Determine the (x, y) coordinate at the center of the cell enclosing the given text.  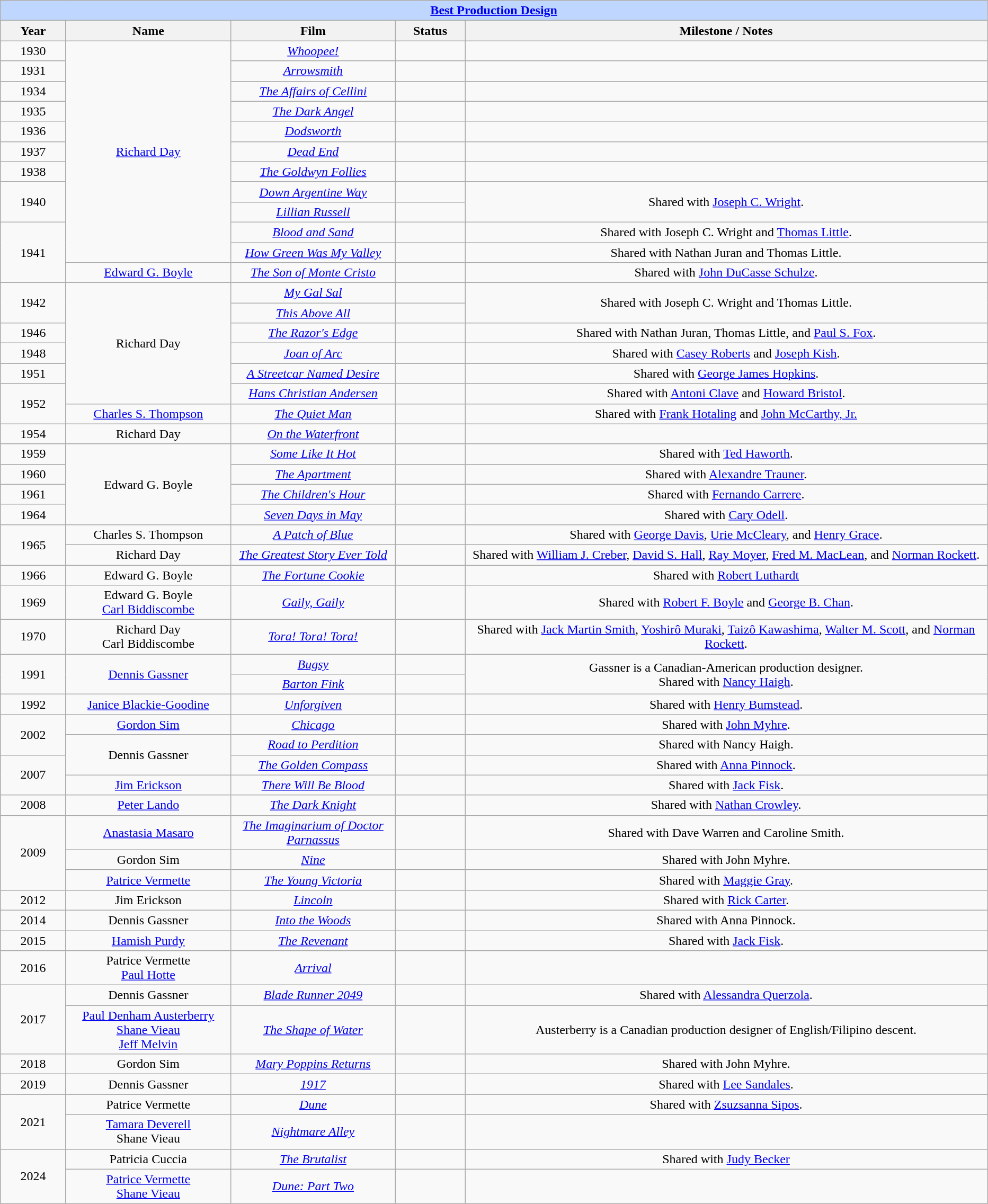
A Streetcar Named Desire (313, 373)
1938 (33, 172)
The Dark Knight (313, 805)
Hamish Purdy (148, 940)
Seven Days in May (313, 514)
2007 (33, 775)
The Children's Hour (313, 494)
1940 (33, 202)
Shared with Fernando Carrere. (726, 494)
Down Argentine Way (313, 192)
My Gal Sal (313, 293)
Dune: Part Two (313, 1187)
Tamara DeverellShane Vieau (148, 1131)
The Shape of Water (313, 1030)
The Son of Monte Cristo (313, 273)
1936 (33, 131)
2008 (33, 805)
Shared with William J. Creber, David S. Hall, Ray Moyer, Fred M. MacLean, and Norman Rockett. (726, 555)
Shared with Alessandra Querzola. (726, 995)
Janice Blackie-Goodine (148, 704)
Shared with Nathan Crowley. (726, 805)
2018 (33, 1064)
Austerberry is a Canadian production designer of English/Filipino descent. (726, 1030)
Patrice VermetteShane Vieau (148, 1187)
1942 (33, 303)
Shared with Casey Roberts and Joseph Kish. (726, 353)
Shared with George James Hopkins. (726, 373)
The Imaginarium of Doctor Parnassus (313, 833)
The Dark Angel (313, 111)
Lincoln (313, 900)
Nine (313, 860)
Shared with John DuCasse Schulze. (726, 273)
Arrival (313, 968)
2009 (33, 853)
2021 (33, 1122)
Shared with Judy Becker (726, 1159)
2019 (33, 1084)
Whoopee! (313, 51)
The Golden Compass (313, 765)
1935 (33, 111)
2014 (33, 920)
1954 (33, 434)
The Fortune Cookie (313, 575)
Shared with Joseph C. Wright. (726, 202)
Shared with Nathan Juran, Thomas Little, and Paul S. Fox. (726, 333)
Lillian Russell (313, 212)
Hans Christian Andersen (313, 394)
1917 (313, 1084)
Shared with Maggie Gray. (726, 880)
2002 (33, 735)
1964 (33, 514)
Shared with Jack Martin Smith, Yoshirô Muraki, Taizô Kawashima, Walter M. Scott, and Norman Rockett. (726, 637)
1991 (33, 674)
1946 (33, 333)
1960 (33, 474)
2024 (33, 1176)
Tora! Tora! Tora! (313, 637)
2015 (33, 940)
Blade Runner 2049 (313, 995)
Patricia Cuccia (148, 1159)
This Above All (313, 313)
The Young Victoria (313, 880)
The Revenant (313, 940)
Bugsy (313, 664)
Nightmare Alley (313, 1131)
Shared with Lee Sandales. (726, 1084)
Shared with Frank Hotaling and John McCarthy, Jr. (726, 414)
Mary Poppins Returns (313, 1064)
1941 (33, 252)
The Razor's Edge (313, 333)
Unforgiven (313, 704)
1948 (33, 353)
A Patch of Blue (313, 534)
Shared with Robert F. Boyle and George B. Chan. (726, 603)
1970 (33, 637)
Barton Fink (313, 684)
Into the Woods (313, 920)
1951 (33, 373)
1969 (33, 603)
1930 (33, 51)
On the Waterfront (313, 434)
Shared with Henry Bumstead. (726, 704)
1959 (33, 454)
1992 (33, 704)
Name (148, 31)
Blood and Sand (313, 232)
Shared with Ted Haworth. (726, 454)
2017 (33, 1020)
The Brutalist (313, 1159)
1952 (33, 404)
Shared with Antoni Clave and Howard Bristol. (726, 394)
There Will Be Blood (313, 785)
Shared with Dave Warren and Caroline Smith. (726, 833)
Arrowsmith (313, 71)
Status (430, 31)
Road to Perdition (313, 745)
2016 (33, 968)
Edward G. BoyleCarl Biddiscombe (148, 603)
1937 (33, 151)
Shared with Alexandre Trauner. (726, 474)
How Green Was My Valley (313, 253)
1966 (33, 575)
The Greatest Story Ever Told (313, 555)
Gaily, Gaily (313, 603)
The Affairs of Cellini (313, 91)
Chicago (313, 725)
Dune (313, 1104)
1931 (33, 71)
Shared with Robert Luthardt (726, 575)
Joan of Arc (313, 353)
Paul Denham AusterberryShane VieauJeff Melvin (148, 1030)
1961 (33, 494)
The Quiet Man (313, 414)
Film (313, 31)
Shared with Zsuzsanna Sipos. (726, 1104)
Richard DayCarl Biddiscombe (148, 637)
Some Like It Hot (313, 454)
Dodsworth (313, 131)
2012 (33, 900)
Shared with Nancy Haigh. (726, 745)
1934 (33, 91)
Dead End (313, 151)
Shared with Nathan Juran and Thomas Little. (726, 253)
The Goldwyn Follies (313, 172)
Year (33, 31)
The Apartment (313, 474)
Peter Lando (148, 805)
Best Production Design (494, 11)
Patrice VermettePaul Hotte (148, 968)
Shared with Rick Carter. (726, 900)
Gassner is a Canadian-American production designer.Shared with Nancy Haigh. (726, 674)
1965 (33, 545)
Shared with Cary Odell. (726, 514)
Milestone / Notes (726, 31)
Shared with George Davis, Urie McCleary, and Henry Grace. (726, 534)
Anastasia Masaro (148, 833)
